Provide the [X, Y] coordinate of the cell's center where the given text is located.  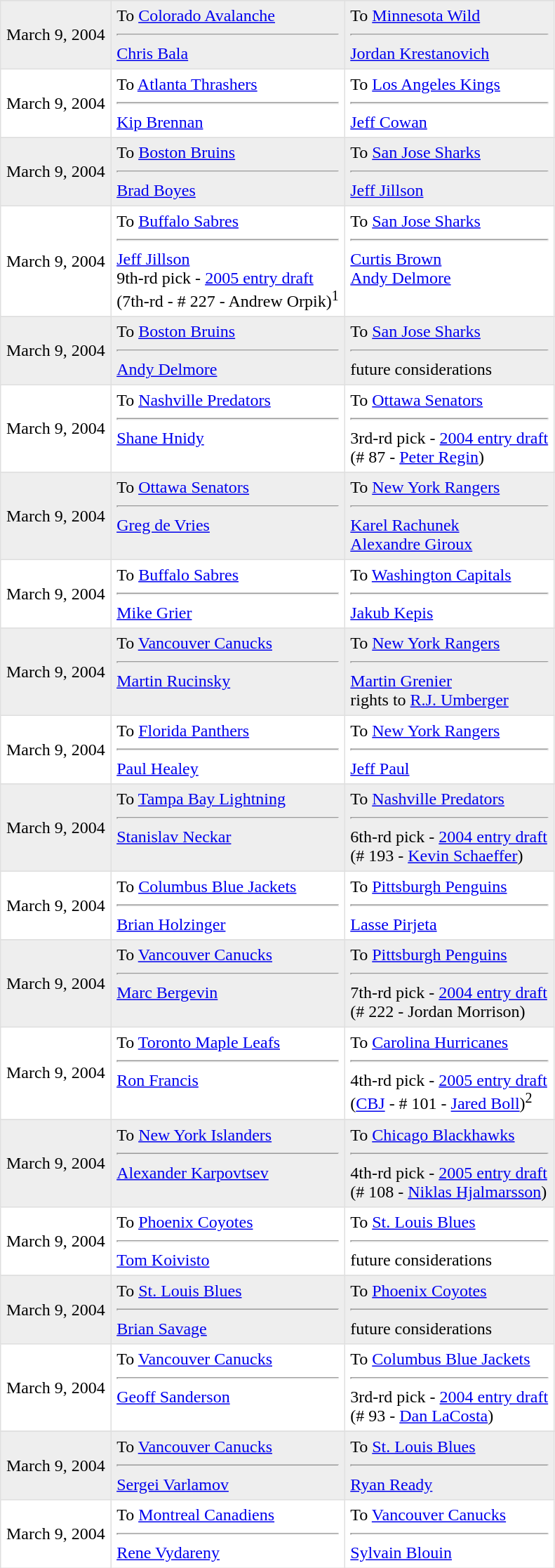
To New York RangersJeff Paul [449, 750]
To New York IslandersAlexander Karpovtsev [227, 1163]
To Vancouver CanucksSergei Varlamov [227, 1466]
To Los Angeles KingsJeff Cowan [449, 103]
To San Jose Sharksfuture considerations [449, 351]
To Pittsburgh Penguins7th-rd pick - 2004 entry draft(# 222 - Jordan Morrison) [449, 983]
To Buffalo SabresJeff Jillson9th-rd pick - 2005 entry draft(7th-rd - # 227 - Andrew Orpik)1 [227, 261]
To Carolina Hurricanes4th-rd pick - 2005 entry draft(CBJ - # 101 - Jared Boll)2 [449, 1074]
To St. Louis BluesBrian Savage [227, 1310]
To St. Louis BluesRyan Ready [449, 1466]
To Washington CapitalsJakub Kepis [449, 594]
To Toronto Maple LeafsRon Francis [227, 1074]
To Ottawa Senators3rd-rd pick - 2004 entry draft(# 87 - Peter Regin) [449, 429]
To Buffalo SabresMike Grier [227, 594]
To Columbus Blue Jackets3rd-rd pick - 2004 entry draft(# 93 - Dan LaCosta) [449, 1387]
To Phoenix Coyotesfuture considerations [449, 1310]
To San Jose SharksCurtis BrownAndy Delmore [449, 261]
To Vancouver CanucksSylvain Blouin [449, 1534]
To Pittsburgh PenguinsLasse Pirjeta [449, 906]
To Phoenix CoyotesTom Koivisto [227, 1241]
To Nashville Predators6th-rd pick - 2004 entry draft(# 193 - Kevin Schaeffer) [449, 828]
To Ottawa SenatorsGreg de Vries [227, 516]
To Tampa Bay LightningStanislav Neckar [227, 828]
To San Jose SharksJeff Jillson [449, 172]
To Vancouver CanucksMartin Rucinsky [227, 672]
To Vancouver CanucksMarc Bergevin [227, 983]
To Minnesota WildJordan Krestanovich [449, 35]
To Colorado AvalancheChris Bala [227, 35]
To Boston BruinsBrad Boyes [227, 172]
To New York RangersKarel RachunekAlexandre Giroux [449, 516]
To Atlanta ThrashersKip Brennan [227, 103]
To Columbus Blue JacketsBrian Holzinger [227, 906]
To St. Louis Bluesfuture considerations [449, 1241]
To Chicago Blackhawks4th-rd pick - 2005 entry draft(# 108 - Niklas Hjalmarsson) [449, 1163]
To Vancouver CanucksGeoff Sanderson [227, 1387]
To Montreal CanadiensRene Vydareny [227, 1534]
To New York RangersMartin Grenierrights to R.J. Umberger [449, 672]
To Florida PanthersPaul Healey [227, 750]
To Nashville PredatorsShane Hnidy [227, 429]
To Boston BruinsAndy Delmore [227, 351]
